Search for the cell housing the specified text and yield its [X, Y] center coordinate. 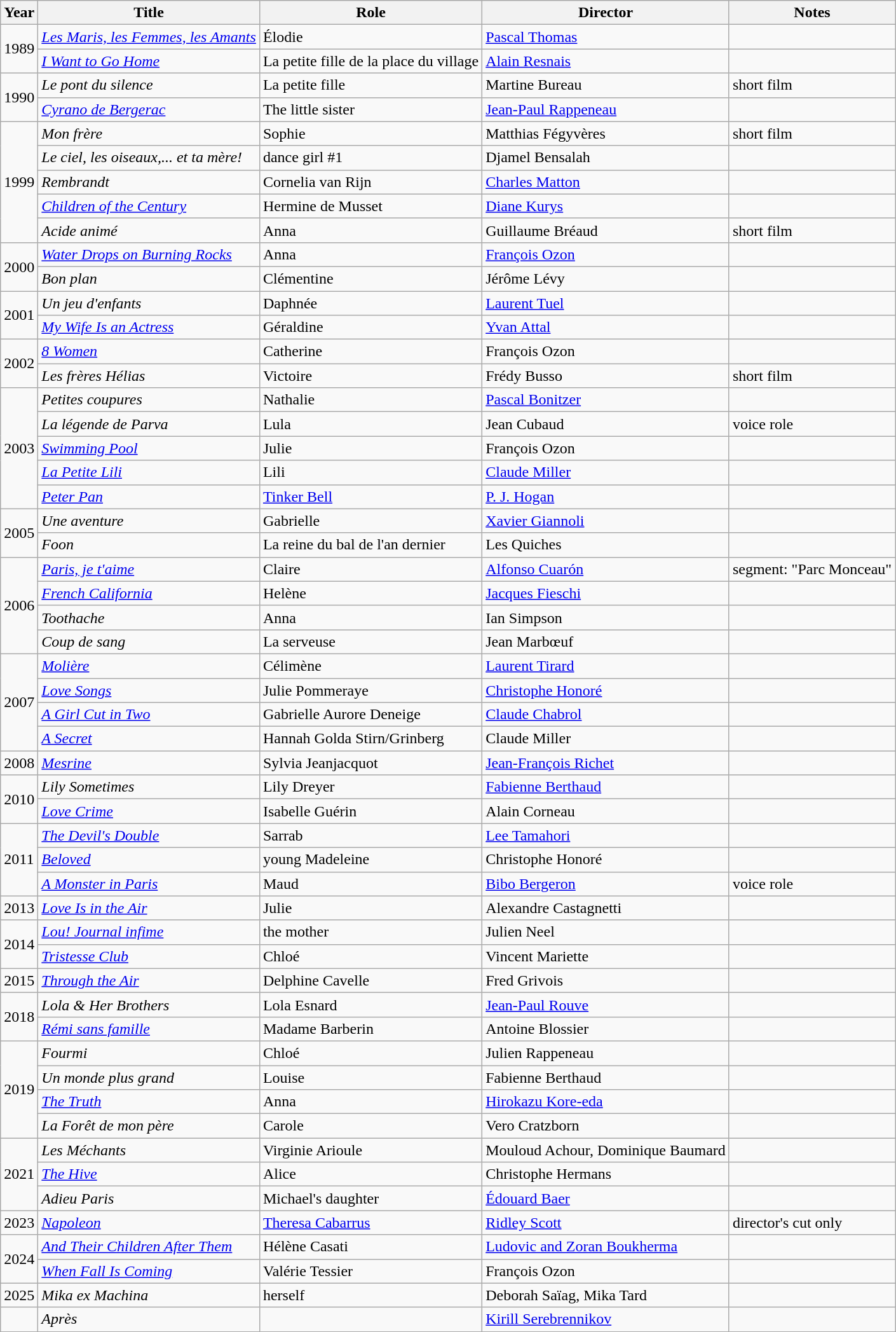
Napoleon [149, 1223]
Laurent Tirard [606, 666]
Mesrine [149, 763]
Petites coupures [149, 400]
Alain Corneau [606, 811]
Hannah Golda Stirn/Grinberg [370, 739]
Un monde plus grand [149, 1078]
2007 [19, 702]
2002 [19, 364]
Julien Neel [606, 932]
Carole [370, 1126]
1989 [19, 49]
Alain Resnais [606, 61]
Lula [370, 424]
La petite fille [370, 85]
Lee Tamahori [606, 835]
I Want to Go Home [149, 61]
Swimming Pool [149, 448]
Ludovic and Zoran Boukherma [606, 1247]
Diane Kurys [606, 206]
Bibo Bergeron [606, 884]
2023 [19, 1223]
La petite fille de la place du village [370, 61]
Antoine Blossier [606, 1029]
Sarrab [370, 835]
2015 [19, 980]
2025 [19, 1295]
Matthias Fégyvères [606, 134]
Love Crime [149, 811]
Valérie Tessier [370, 1271]
Alice [370, 1174]
Adieu Paris [149, 1198]
Beloved [149, 860]
Molière [149, 666]
Le pont du silence [149, 85]
Sylvia Jeanjacquot [370, 763]
Jean Marbœuf [606, 642]
Rembrandt [149, 182]
2008 [19, 763]
2000 [19, 266]
Célimène [370, 666]
Les frères Hélias [149, 376]
Un jeu d'enfants [149, 303]
Une aventure [149, 521]
herself [370, 1295]
A Secret [149, 739]
2006 [19, 605]
Virginie Arioule [370, 1150]
1990 [19, 97]
Theresa Cabarrus [370, 1223]
Catherine [370, 352]
And Their Children After Them [149, 1247]
young Madeleine [370, 860]
Director [606, 13]
Hirokazu Kore-eda [606, 1102]
Julien Rappeneau [606, 1053]
Jean-Paul Rouve [606, 1005]
Fourmi [149, 1053]
Lola & Her Brothers [149, 1005]
Isabelle Guérin [370, 811]
Mon frère [149, 134]
Jean-Paul Rappeneau [606, 109]
Claude Chabrol [606, 715]
Victoire [370, 376]
Children of the Century [149, 206]
the mother [370, 932]
Après [149, 1319]
Nathalie [370, 400]
2005 [19, 533]
Les Méchants [149, 1150]
Christophe Hermans [606, 1174]
Tristesse Club [149, 956]
Frédy Busso [606, 376]
Hélène Casati [370, 1247]
2024 [19, 1259]
Jean Cubaud [606, 424]
Foon [149, 545]
Alfonso Cuarón [606, 569]
Lola Esnard [370, 1005]
La Forêt de mon père [149, 1126]
Mika ex Machina [149, 1295]
2014 [19, 944]
Daphnée [370, 303]
My Wife Is an Actress [149, 327]
Love Songs [149, 690]
French California [149, 593]
Delphine Cavelle [370, 980]
Lily Sometimes [149, 787]
Cyrano de Bergerac [149, 109]
dance girl #1 [370, 158]
2018 [19, 1017]
Élodie [370, 37]
Tinker Bell [370, 497]
Sophie [370, 134]
When Fall Is Coming [149, 1271]
Madame Barberin [370, 1029]
Yvan Attal [606, 327]
Gabrielle Aurore Deneige [370, 715]
2011 [19, 860]
The Devil's Double [149, 835]
Mouloud Achour, Dominique Baumard [606, 1150]
director's cut only [812, 1223]
Role [370, 13]
Pascal Bonitzer [606, 400]
Hermine de Musset [370, 206]
Xavier Giannoli [606, 521]
Lily Dreyer [370, 787]
Lou! Journal infime [149, 932]
The Hive [149, 1174]
Love Is in the Air [149, 908]
Ian Simpson [606, 617]
Acide animé [149, 230]
Martine Bureau [606, 85]
P. J. Hogan [606, 497]
Toothache [149, 617]
Paris, je t'aime [149, 569]
Maud [370, 884]
Les Quiches [606, 545]
A Monster in Paris [149, 884]
Guillaume Bréaud [606, 230]
Through the Air [149, 980]
Géraldine [370, 327]
Jérôme Lévy [606, 278]
Kirill Serebrennikov [606, 1319]
Deborah Saïag, Mika Tard [606, 1295]
Édouard Baer [606, 1198]
La légende de Parva [149, 424]
Charles Matton [606, 182]
Notes [812, 13]
2019 [19, 1089]
Helène [370, 593]
La reine du bal de l'an dernier [370, 545]
segment: "Parc Monceau" [812, 569]
Michael's daughter [370, 1198]
Water Drops on Burning Rocks [149, 254]
Rémi sans famille [149, 1029]
La serveuse [370, 642]
Vero Cratzborn [606, 1126]
Claire [370, 569]
2021 [19, 1174]
Jacques Fieschi [606, 593]
2010 [19, 799]
Title [149, 13]
Year [19, 13]
A Girl Cut in Two [149, 715]
The little sister [370, 109]
2001 [19, 315]
1999 [19, 182]
Jean-François Richet [606, 763]
2003 [19, 448]
Le ciel, les oiseaux,... et ta mère! [149, 158]
Les Maris, les Femmes, les Amants [149, 37]
Pascal Thomas [606, 37]
2013 [19, 908]
Djamel Bensalah [606, 158]
Louise [370, 1078]
The Truth [149, 1102]
8 Women [149, 352]
Laurent Tuel [606, 303]
Bon plan [149, 278]
Julie Pommeraye [370, 690]
Clémentine [370, 278]
Fred Grivois [606, 980]
Lili [370, 472]
Cornelia van Rijn [370, 182]
Vincent Mariette [606, 956]
Ridley Scott [606, 1223]
Gabrielle [370, 521]
Coup de sang [149, 642]
La Petite Lili [149, 472]
Alexandre Castagnetti [606, 908]
Peter Pan [149, 497]
